Determine the [X, Y] coordinate at the center of the cell enclosing the given text.  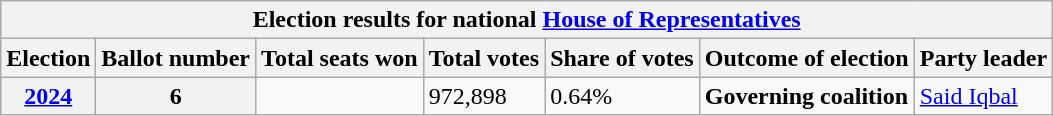
0.64% [622, 96]
Governing coalition [806, 96]
Total seats won [340, 58]
Share of votes [622, 58]
Election [48, 58]
Ballot number [176, 58]
972,898 [484, 96]
Outcome of election [806, 58]
Total votes [484, 58]
Election results for national House of Representatives [527, 20]
Party leader [983, 58]
Said Iqbal [983, 96]
6 [176, 96]
2024 [48, 96]
